Locate the cell with the specified text and output its (x, y) center coordinate. 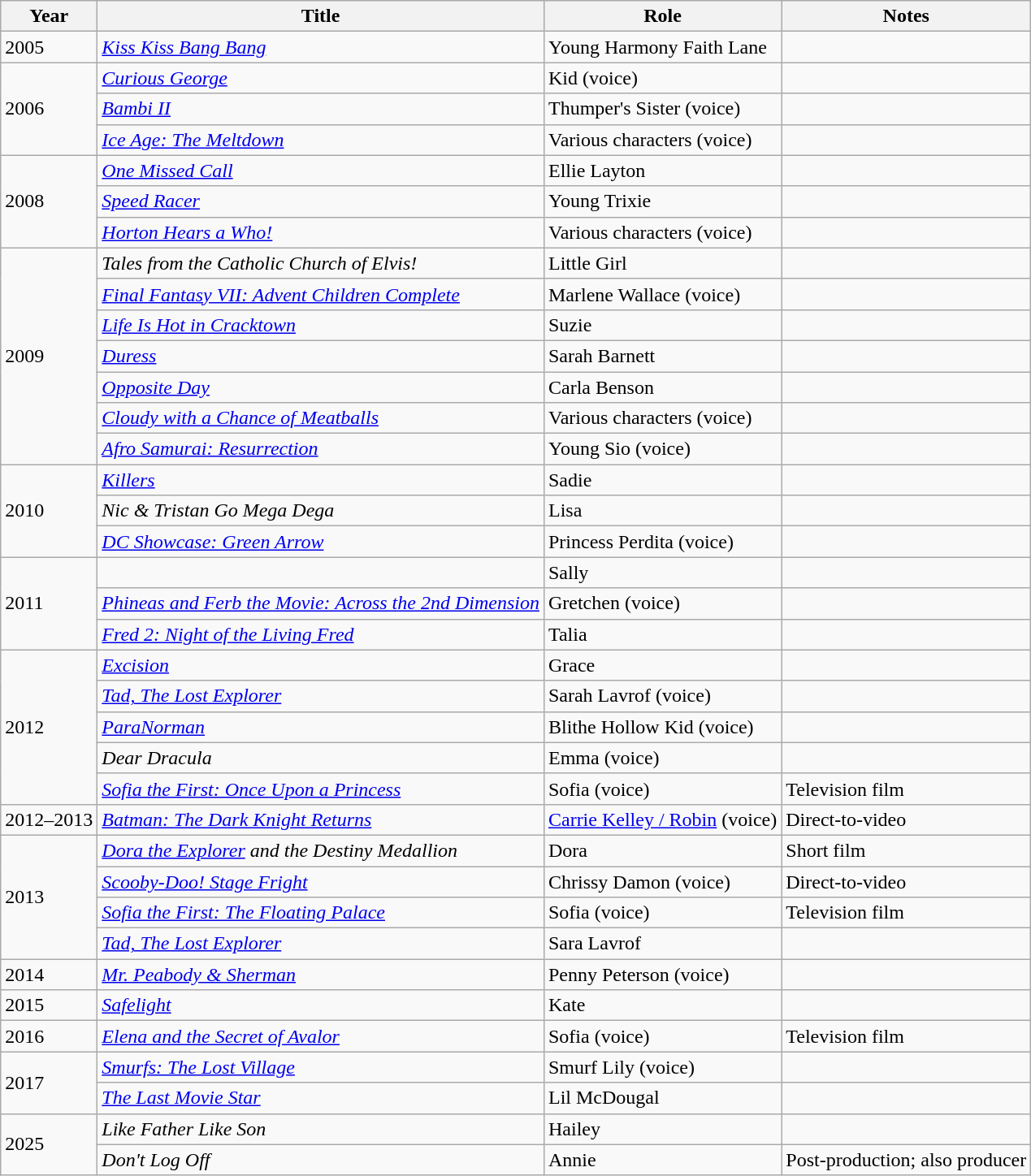
Ice Age: The Meltdown (321, 140)
Elena and the Secret of Avalor (321, 1036)
Notes (907, 16)
Sadie (662, 480)
Dora the Explorer and the Destiny Medallion (321, 850)
Carla Benson (662, 387)
2025 (49, 1144)
Princess Perdita (voice) (662, 542)
Safelight (321, 1005)
Thumper's Sister (voice) (662, 109)
2013 (49, 897)
2011 (49, 603)
Little Girl (662, 263)
Dear Dracula (321, 758)
Marlene Wallace (voice) (662, 294)
Excision (321, 665)
Ellie Layton (662, 171)
2016 (49, 1036)
Year (49, 16)
Sofia the First: Once Upon a Princess (321, 789)
Bambi II (321, 109)
Fred 2: Night of the Living Fred (321, 634)
2005 (49, 47)
2017 (49, 1083)
Opposite Day (321, 387)
Blithe Hollow Kid (voice) (662, 727)
Sarah Lavrof (voice) (662, 696)
Like Father Like Son (321, 1129)
Gretchen (voice) (662, 603)
Smurf Lily (voice) (662, 1067)
Young Harmony Faith Lane (662, 47)
Penny Peterson (voice) (662, 975)
Chrissy Damon (voice) (662, 881)
Phineas and Ferb the Movie: Across the 2nd Dimension (321, 603)
Annie (662, 1160)
Emma (voice) (662, 758)
Hailey (662, 1129)
2010 (49, 511)
Talia (662, 634)
The Last Movie Star (321, 1098)
Batman: The Dark Knight Returns (321, 819)
Cloudy with a Chance of Meatballs (321, 418)
Kiss Kiss Bang Bang (321, 47)
Young Trixie (662, 201)
Sara Lavrof (662, 944)
Don't Log Off (321, 1160)
Speed Racer (321, 201)
2015 (49, 1005)
Dora (662, 850)
DC Showcase: Green Arrow (321, 542)
Nic & Tristan Go Mega Dega (321, 511)
Kid (voice) (662, 78)
Kate (662, 1005)
Role (662, 16)
Curious George (321, 78)
Grace (662, 665)
Young Sio (voice) (662, 449)
Sally (662, 573)
Life Is Hot in Cracktown (321, 325)
ParaNorman (321, 727)
Lisa (662, 511)
Post-production; also producer (907, 1160)
Smurfs: The Lost Village (321, 1067)
Mr. Peabody & Sherman (321, 975)
Title (321, 16)
2009 (49, 356)
2012 (49, 727)
2006 (49, 109)
Lil McDougal (662, 1098)
Tales from the Catholic Church of Elvis! (321, 263)
2014 (49, 975)
Suzie (662, 325)
2012–2013 (49, 819)
Duress (321, 356)
Short film (907, 850)
Sofia the First: The Floating Palace (321, 913)
Horton Hears a Who! (321, 232)
Scooby-Doo! Stage Fright (321, 881)
Carrie Kelley / Robin (voice) (662, 819)
2008 (49, 201)
One Missed Call (321, 171)
Final Fantasy VII: Advent Children Complete (321, 294)
Killers (321, 480)
Afro Samurai: Resurrection (321, 449)
Sarah Barnett (662, 356)
